Pinpoint the cell where the given text exists, returning its [x, y] midpoint coordinate. 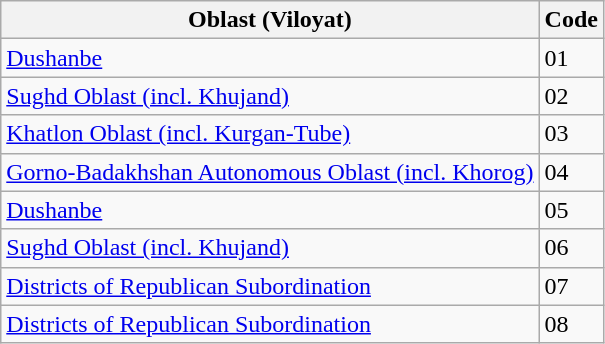
07 [571, 286]
06 [571, 248]
Khatlon Oblast (incl. Kurgan-Tube) [270, 134]
Oblast (Viloyat) [270, 20]
04 [571, 172]
02 [571, 96]
Code [571, 20]
05 [571, 210]
01 [571, 58]
Gorno-Badakhshan Autonomous Oblast (incl. Khorog) [270, 172]
03 [571, 134]
08 [571, 324]
